Capture the cell that displays the provided text and extract its (x, y) central coordinate. 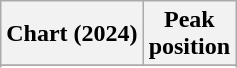
Chart (2024) (72, 34)
Peakposition (189, 34)
